Identify which cell holds the provided text, then report its (x, y) central coordinate. 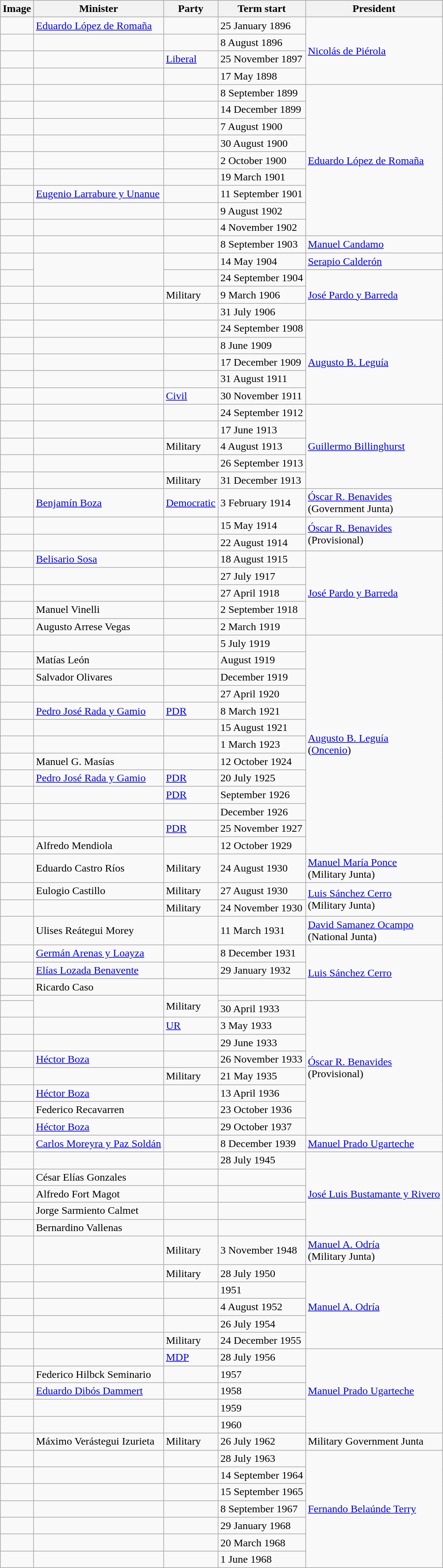
August 1919 (262, 660)
Manuel María Ponce(Military Junta) (374, 868)
29 June 1933 (262, 1042)
15 September 1965 (262, 1492)
Máximo Verástegui Izurieta (99, 1442)
Jorge Sarmiento Calmet (99, 1211)
Luis Sánchez Cerro(Military Junta) (374, 899)
23 October 1936 (262, 1110)
2 March 1919 (262, 627)
8 March 1921 (262, 711)
Fernando Belaúnde Terry (374, 1509)
Civil (190, 396)
Federico Hilbck Seminario (99, 1374)
1959 (262, 1408)
19 March 1901 (262, 177)
25 November 1897 (262, 59)
December 1919 (262, 677)
26 September 1913 (262, 463)
Manuel G. Masías (99, 761)
30 April 1933 (262, 1009)
César Elías Gonzales (99, 1177)
28 July 1945 (262, 1160)
11 March 1931 (262, 930)
Federico Recavarren (99, 1110)
24 August 1930 (262, 868)
Augusto B. Leguía (Oncenio) (374, 745)
30 August 1900 (262, 143)
Military Government Junta (374, 1442)
31 August 1911 (262, 379)
8 June 1909 (262, 345)
15 May 1914 (262, 526)
30 November 1911 (262, 396)
Óscar R. Benavides(Government Junta) (374, 503)
Augusto B. Leguía (374, 362)
Ricardo Caso (99, 987)
Liberal (190, 59)
25 November 1927 (262, 829)
7 August 1900 (262, 126)
Alfredo Fort Magot (99, 1194)
26 July 1954 (262, 1323)
José Luis Bustamante y Rivero (374, 1194)
8 September 1967 (262, 1509)
24 September 1904 (262, 278)
24 September 1912 (262, 413)
Party (190, 9)
15 August 1921 (262, 727)
12 October 1929 (262, 845)
31 July 1906 (262, 312)
Luis Sánchez Cerro (374, 973)
President (374, 9)
27 April 1920 (262, 694)
24 September 1908 (262, 329)
18 August 1915 (262, 559)
9 March 1906 (262, 295)
28 July 1963 (262, 1458)
13 April 1936 (262, 1093)
3 February 1914 (262, 503)
4 August 1913 (262, 446)
14 September 1964 (262, 1475)
5 July 1919 (262, 643)
24 November 1930 (262, 908)
22 August 1914 (262, 543)
14 December 1899 (262, 110)
2 September 1918 (262, 610)
Manuel Candamo (374, 245)
Serapio Calderón (374, 261)
26 November 1933 (262, 1059)
Matías León (99, 660)
Image (17, 9)
September 1926 (262, 795)
8 August 1896 (262, 42)
1 June 1968 (262, 1559)
25 January 1896 (262, 26)
Guillermo Billinghurst (374, 446)
Carlos Moreyra y Paz Soldán (99, 1143)
Salvador Olivares (99, 677)
Nicolás de Piérola (374, 51)
Augusto Arrese Vegas (99, 627)
31 December 1913 (262, 480)
8 December 1931 (262, 953)
29 January 1968 (262, 1526)
Manuel A. Odría (374, 1307)
24 December 1955 (262, 1341)
26 July 1962 (262, 1442)
20 March 1968 (262, 1542)
29 January 1932 (262, 970)
20 July 1925 (262, 778)
MDP (190, 1358)
21 May 1935 (262, 1076)
11 September 1901 (262, 194)
Eduardo Dibós Dammert (99, 1391)
3 November 1948 (262, 1251)
4 August 1952 (262, 1307)
1 March 1923 (262, 744)
Ulises Reátegui Morey (99, 930)
Eugenio Larrabure y Unanue (99, 194)
14 May 1904 (262, 261)
3 May 1933 (262, 1025)
17 December 1909 (262, 362)
Term start (262, 9)
1958 (262, 1391)
12 October 1924 (262, 761)
8 September 1903 (262, 245)
Manuel A. Odría(Military Junta) (374, 1251)
27 July 1917 (262, 576)
Germán Arenas y Loayza (99, 953)
David Samanez Ocampo(National Junta) (374, 930)
UR (190, 1025)
Eduardo Castro Ríos (99, 868)
Manuel Vinelli (99, 610)
1951 (262, 1290)
8 December 1939 (262, 1143)
December 1926 (262, 812)
2 October 1900 (262, 160)
Eulogio Castillo (99, 891)
Alfredo Mendiola (99, 845)
Bernardino Vallenas (99, 1228)
29 October 1937 (262, 1127)
27 April 1918 (262, 593)
4 November 1902 (262, 228)
Belisario Sosa (99, 559)
28 July 1950 (262, 1273)
17 June 1913 (262, 429)
1960 (262, 1425)
Benjamín Boza (99, 503)
1957 (262, 1374)
8 September 1899 (262, 93)
28 July 1956 (262, 1358)
Elías Lozada Benavente (99, 970)
Minister (99, 9)
27 August 1930 (262, 891)
9 August 1902 (262, 211)
Democratic (190, 503)
17 May 1898 (262, 76)
